Search for the cell housing the specified text and yield its [x, y] center coordinate. 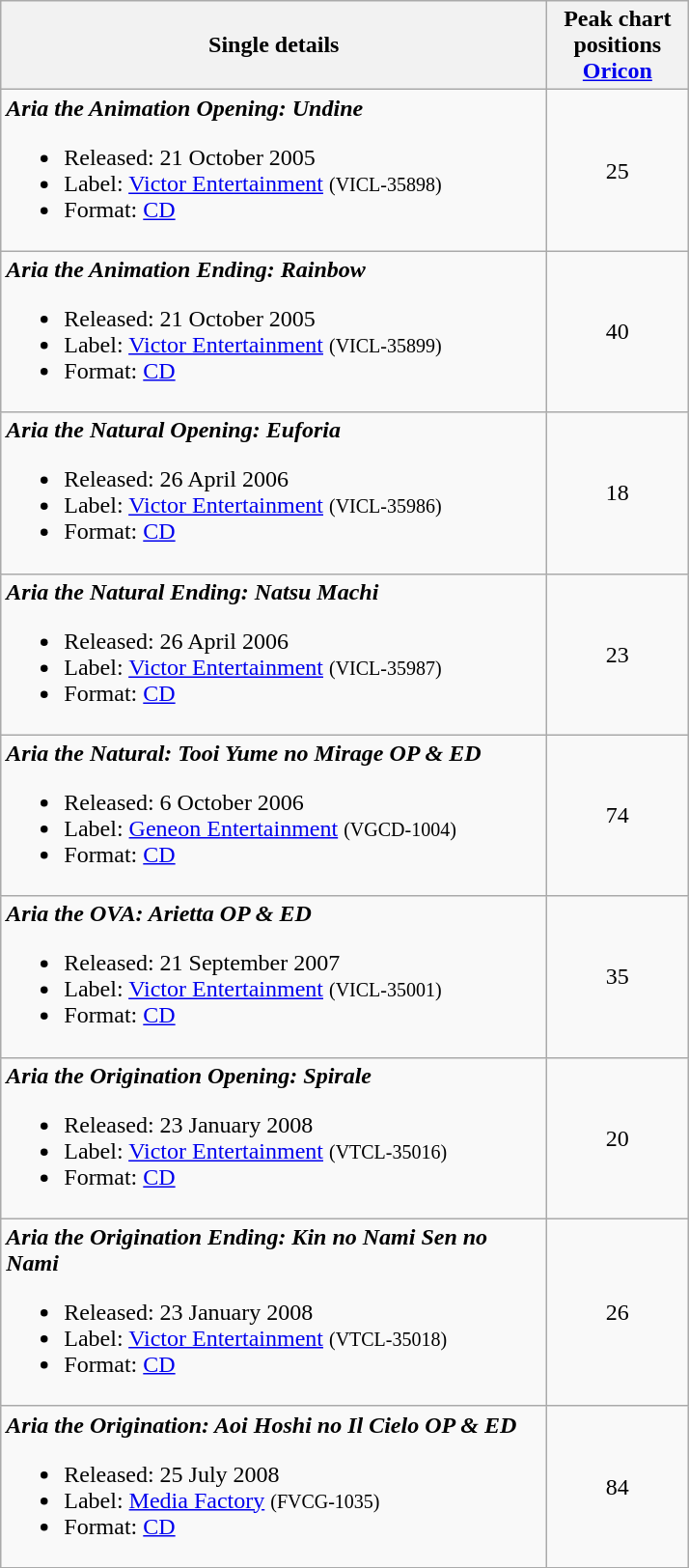
Aria the Natural Opening: EuforiaReleased: 26 April 2006Label: Victor Entertainment (VICL-35986)Format: CD [274, 492]
Single details [274, 45]
74 [618, 815]
Aria the Origination: Aoi Hoshi no Il Cielo OP & EDReleased: 25 July 2008Label: Media Factory (FVCG-1035)Format: CD [274, 1487]
84 [618, 1487]
Aria the Origination Ending: Kin no Nami Sen no NamiReleased: 23 January 2008Label: Victor Entertainment (VTCL-35018)Format: CD [274, 1312]
26 [618, 1312]
20 [618, 1137]
35 [618, 977]
Peak chart positions Oricon [618, 45]
23 [618, 655]
Aria the Natural Ending: Natsu MachiReleased: 26 April 2006Label: Victor Entertainment (VICL-35987)Format: CD [274, 655]
40 [618, 332]
18 [618, 492]
Aria the Animation Opening: UndineReleased: 21 October 2005Label: Victor Entertainment (VICL-35898)Format: CD [274, 170]
25 [618, 170]
Aria the Animation Ending: RainbowReleased: 21 October 2005Label: Victor Entertainment (VICL-35899)Format: CD [274, 332]
Aria the Natural: Tooi Yume no Mirage OP & EDReleased: 6 October 2006Label: Geneon Entertainment (VGCD-1004)Format: CD [274, 815]
Aria the OVA: Arietta OP & EDReleased: 21 September 2007Label: Victor Entertainment (VICL-35001)Format: CD [274, 977]
Aria the Origination Opening: SpiraleReleased: 23 January 2008Label: Victor Entertainment (VTCL-35016)Format: CD [274, 1137]
